Return [X, Y] of the center of cell containing provided text 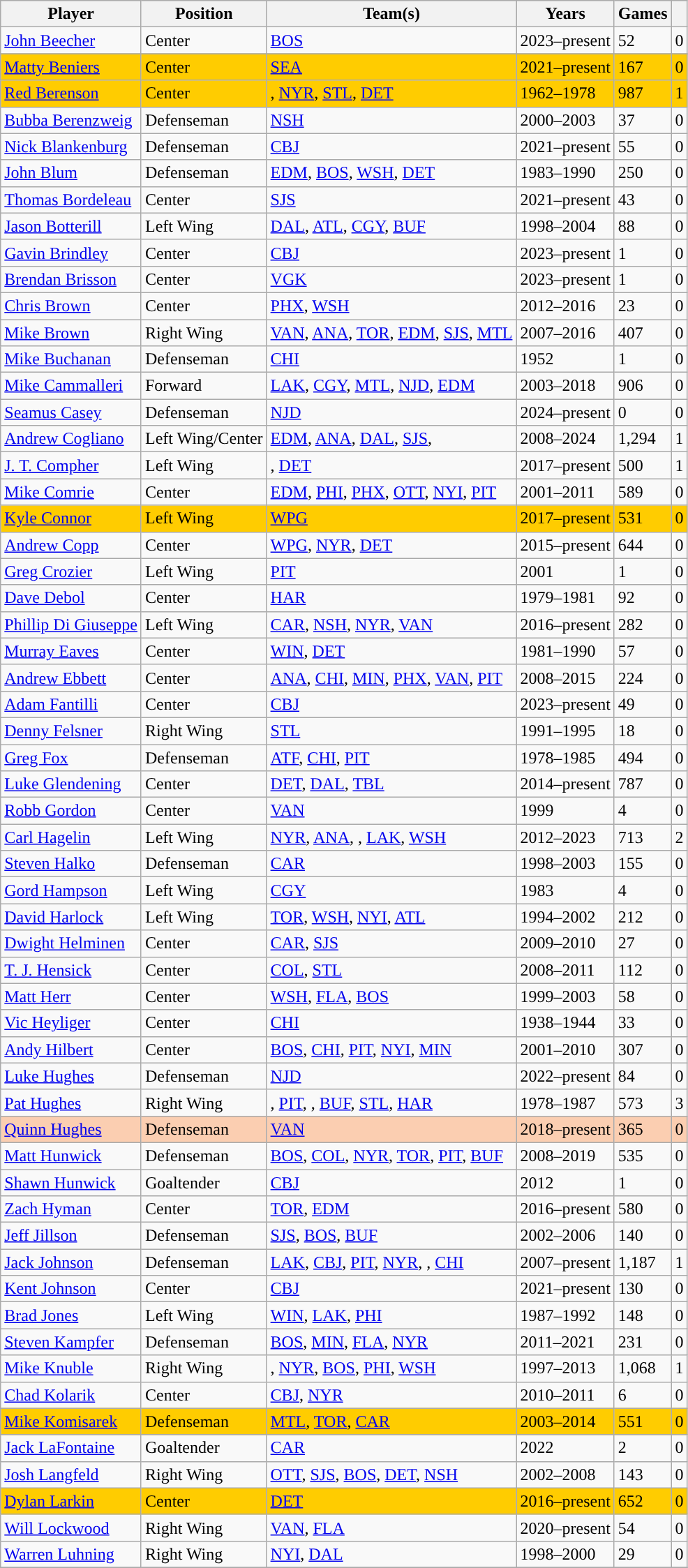
, PIT, , BUF, STL, HAR [391, 1103]
DAL, ATL, CGY, BUF [391, 226]
2010–2011 [565, 1395]
2001 [565, 572]
COL, STL [391, 970]
Jack LaFontaine [71, 1448]
Left Wing/Center [204, 439]
CAR, NSH, NYR, VAN [391, 625]
2000–2003 [565, 120]
112 [643, 970]
580 [643, 1209]
Player [71, 14]
Luke Hughes [71, 1076]
1987–1992 [565, 1315]
2024–present [565, 412]
37 [643, 120]
2008–2015 [565, 678]
HAR [391, 598]
Robb Gordon [71, 811]
PHX, WSH [391, 306]
Matt Herr [71, 996]
Denny Felsner [71, 731]
2002–2006 [565, 1236]
Quinn Hughes [71, 1129]
, NYR, BOS, PHI, WSH [391, 1368]
2007–present [565, 1262]
88 [643, 226]
MTL, TOR, CAR [391, 1421]
VAN, ANA, TOR, EDM, SJS, MTL [391, 333]
2001–2010 [565, 1050]
987 [643, 94]
1997–2013 [565, 1368]
2003–2018 [565, 386]
1999 [565, 811]
787 [643, 784]
Gavin Brindley [71, 253]
Carl Hagelin [71, 837]
2008–2024 [565, 439]
John Beecher [71, 40]
Matty Beniers [71, 67]
SJS [391, 200]
Games [643, 14]
J. T. Compher [71, 465]
LAK, CBJ, PIT, NYR, , CHI [391, 1262]
500 [643, 465]
2022–present [565, 1076]
49 [643, 704]
Luke Glendening [71, 784]
1978–1987 [565, 1103]
Andrew Ebbett [71, 678]
Greg Crozier [71, 572]
TOR, WSH, NYI, ATL [391, 917]
212 [643, 917]
BOS, CHI, PIT, NYI, MIN [391, 1050]
Seamus Casey [71, 412]
713 [643, 837]
23 [643, 306]
DET [391, 1501]
Nick Blankenburg [71, 147]
Matt Hunwick [71, 1156]
55 [643, 147]
ANA, CHI, MIN, PHX, VAN, PIT [391, 678]
2012 [565, 1183]
1998–2003 [565, 864]
92 [643, 598]
148 [643, 1315]
Phillip Di Giuseppe [71, 625]
, DET [391, 465]
167 [643, 67]
CBJ, NYR [391, 1395]
2015–present [565, 545]
906 [643, 386]
BOS, COL, NYR, TOR, PIT, BUF [391, 1156]
1952 [565, 359]
54 [643, 1528]
573 [643, 1103]
644 [643, 545]
OTT, SJS, BOS, DET, NSH [391, 1474]
TOR, EDM [391, 1209]
307 [643, 1050]
52 [643, 40]
1999–2003 [565, 996]
NSH [391, 120]
1,294 [643, 439]
Team(s) [391, 14]
Adam Fantilli [71, 704]
589 [643, 492]
Jeff Jillson [71, 1236]
43 [643, 200]
T. J. Hensick [71, 970]
282 [643, 625]
Kent Johnson [71, 1289]
407 [643, 333]
2008–2011 [565, 970]
2014–present [565, 784]
2008–2019 [565, 1156]
1938–1944 [565, 1023]
WIN, LAK, PHI [391, 1315]
Dwight Helminen [71, 943]
VGK [391, 279]
EDM, ANA, DAL, SJS, [391, 439]
2018–present [565, 1129]
58 [643, 996]
Mike Buchanan [71, 359]
1998–2004 [565, 226]
224 [643, 678]
Greg Fox [71, 757]
Dave Debol [71, 598]
130 [643, 1289]
Brendan Brisson [71, 279]
Steven Kampfer [71, 1342]
BOS, MIN, FLA, NYR [391, 1342]
WIN, DET [391, 651]
1962–1978 [565, 94]
NYR, ANA, , LAK, WSH [391, 837]
CAR, SJS [391, 943]
John Blum [71, 173]
29 [643, 1554]
2022 [565, 1448]
18 [643, 731]
2002–2008 [565, 1474]
Warren Luhning [71, 1554]
Gord Hampson [71, 890]
1978–1985 [565, 757]
Will Lockwood [71, 1528]
1998–2000 [565, 1554]
EDM, PHI, PHX, OTT, NYI, PIT [391, 492]
231 [643, 1342]
Brad Jones [71, 1315]
EDM, BOS, WSH, DET [391, 173]
SJS, BOS, BUF [391, 1236]
NYI, DAL [391, 1554]
155 [643, 864]
Dylan Larkin [71, 1501]
Mike Cammalleri [71, 386]
551 [643, 1421]
STL [391, 731]
Jack Johnson [71, 1262]
2012–2023 [565, 837]
531 [643, 518]
ATF, CHI, PIT [391, 757]
1983 [565, 890]
, NYR, STL, DET [391, 94]
Vic Heyliger [71, 1023]
2007–2016 [565, 333]
CGY [391, 890]
535 [643, 1156]
140 [643, 1236]
27 [643, 943]
BOS [391, 40]
2001–2011 [565, 492]
Steven Halko [71, 864]
WPG [391, 518]
Chad Kolarik [71, 1395]
143 [643, 1474]
1979–1981 [565, 598]
1,068 [643, 1368]
Andrew Copp [71, 545]
Mike Komisarek [71, 1421]
1994–2002 [565, 917]
652 [643, 1501]
Years [565, 14]
3 [680, 1103]
Murray Eaves [71, 651]
84 [643, 1076]
2003–2014 [565, 1421]
6 [643, 1395]
2011–2021 [565, 1342]
Mike Knuble [71, 1368]
Mike Comrie [71, 492]
250 [643, 173]
Chris Brown [71, 306]
WSH, FLA, BOS [391, 996]
494 [643, 757]
2009–2010 [565, 943]
David Harlock [71, 917]
57 [643, 651]
Mike Brown [71, 333]
DET, DAL, TBL [391, 784]
1991–1995 [565, 731]
2012–2016 [565, 306]
Andy Hilbert [71, 1050]
33 [643, 1023]
Jason Botterill [71, 226]
Andrew Cogliano [71, 439]
LAK, CGY, MTL, NJD, EDM [391, 386]
1,187 [643, 1262]
Forward [204, 386]
1983–1990 [565, 173]
VAN, FLA [391, 1528]
Bubba Berenzweig [71, 120]
WPG, NYR, DET [391, 545]
Josh Langfeld [71, 1474]
Kyle Connor [71, 518]
Position [204, 14]
1981–1990 [565, 651]
365 [643, 1129]
Zach Hyman [71, 1209]
Red Berenson [71, 94]
2020–present [565, 1528]
Shawn Hunwick [71, 1183]
Pat Hughes [71, 1103]
PIT [391, 572]
Thomas Bordeleau [71, 200]
SEA [391, 67]
